Locate the cell with the specified text and output its (x, y) center coordinate. 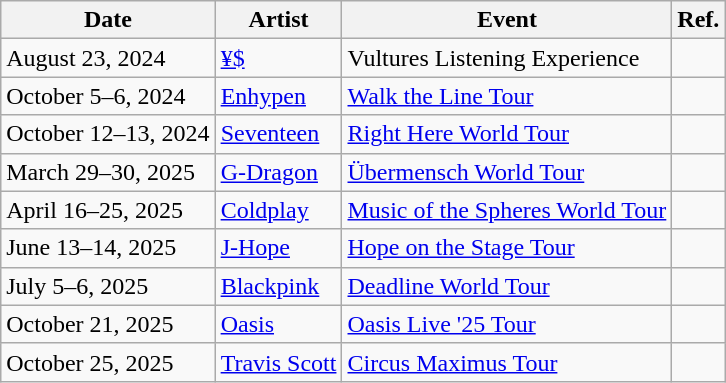
Artist (278, 20)
October 21, 2025 (108, 324)
J-Hope (278, 248)
Oasis Live '25 Tour (507, 324)
Music of the Spheres World Tour (507, 210)
Circus Maximus Tour (507, 362)
Ref. (698, 20)
Coldplay (278, 210)
Oasis (278, 324)
July 5–6, 2025 (108, 286)
October 12–13, 2024 (108, 134)
Enhypen (278, 96)
Seventeen (278, 134)
Date (108, 20)
April 16–25, 2025 (108, 210)
Right Here World Tour (507, 134)
Event (507, 20)
Blackpink (278, 286)
¥$ (278, 58)
Deadline World Tour (507, 286)
Hope on the Stage Tour (507, 248)
Walk the Line Tour (507, 96)
March 29–30, 2025 (108, 172)
June 13–14, 2025 (108, 248)
October 25, 2025 (108, 362)
Vultures Listening Experience (507, 58)
August 23, 2024 (108, 58)
Übermensch World Tour (507, 172)
Travis Scott (278, 362)
G-Dragon (278, 172)
October 5–6, 2024 (108, 96)
